Find where the given text appears and provide that cell's center as (x, y) coordinate. 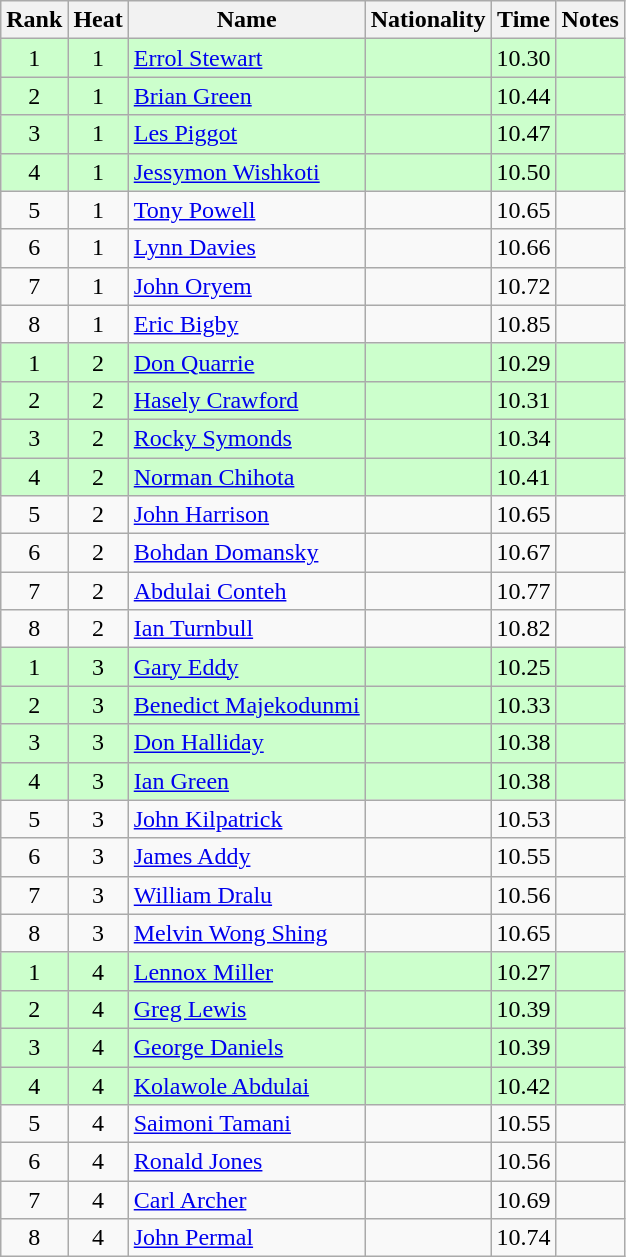
Ian Green (246, 781)
10.44 (524, 96)
John Kilpatrick (246, 819)
Bohdan Domansky (246, 553)
Ronald Jones (246, 1162)
Rank (34, 20)
10.25 (524, 667)
10.30 (524, 58)
10.67 (524, 553)
Errol Stewart (246, 58)
Norman Chihota (246, 477)
Brian Green (246, 96)
George Daniels (246, 1047)
John Permal (246, 1238)
Hasely Crawford (246, 400)
John Oryem (246, 286)
10.77 (524, 591)
Gary Eddy (246, 667)
10.74 (524, 1238)
10.41 (524, 477)
Carl Archer (246, 1200)
10.33 (524, 705)
Kolawole Abdulai (246, 1085)
Saimoni Tamani (246, 1124)
Melvin Wong Shing (246, 933)
10.69 (524, 1200)
10.34 (524, 438)
10.27 (524, 971)
10.53 (524, 819)
10.85 (524, 324)
10.66 (524, 248)
Lynn Davies (246, 248)
Les Piggot (246, 134)
10.31 (524, 400)
10.50 (524, 172)
10.47 (524, 134)
Tony Powell (246, 210)
Eric Bigby (246, 324)
Abdulai Conteh (246, 591)
10.29 (524, 362)
10.82 (524, 629)
Lennox Miller (246, 971)
Heat (98, 20)
10.72 (524, 286)
Nationality (428, 20)
Jessymon Wishkoti (246, 172)
James Addy (246, 857)
Notes (590, 20)
Greg Lewis (246, 1009)
Name (246, 20)
Time (524, 20)
William Dralu (246, 895)
Ian Turnbull (246, 629)
Don Quarrie (246, 362)
John Harrison (246, 515)
Rocky Symonds (246, 438)
Don Halliday (246, 743)
10.42 (524, 1085)
Benedict Majekodunmi (246, 705)
